Capture the cell that displays the provided text and extract its (X, Y) central coordinate. 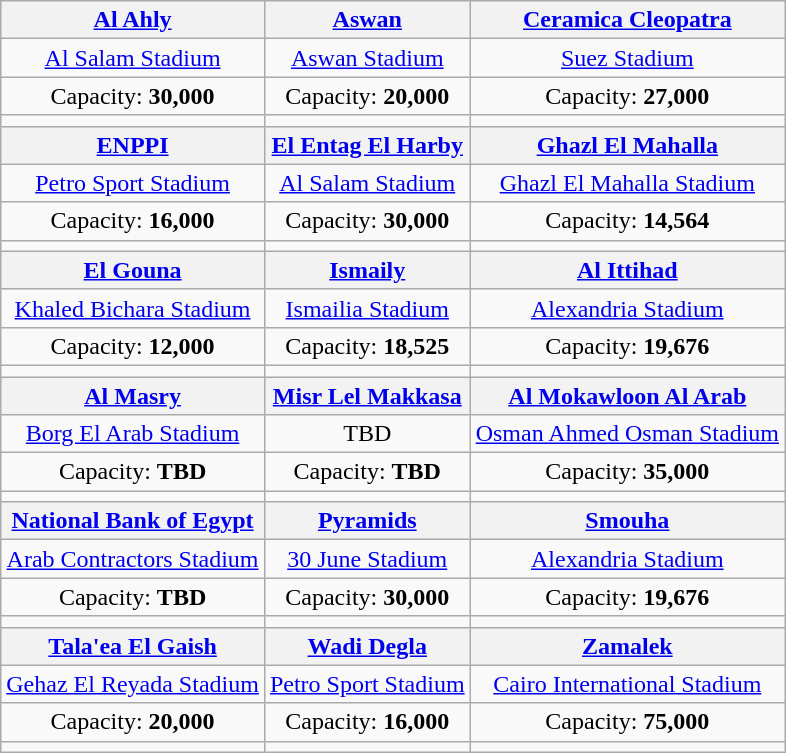
Aswan (367, 20)
Ghazl El Mahalla Stadium (627, 183)
Ismaily (367, 270)
Al Mokawloon Al Arab (627, 395)
El Gouna (133, 270)
Al Masry (133, 395)
Wadi Degla (367, 646)
Capacity: 14,564 (627, 221)
TBD (367, 434)
Misr Lel Makkasa (367, 395)
Al Ittihad (627, 270)
Capacity: 12,000 (133, 346)
Capacity: 35,000 (627, 472)
30 June Stadium (367, 559)
Arab Contractors Stadium (133, 559)
Cairo International Stadium (627, 684)
Smouha (627, 521)
Osman Ahmed Osman Stadium (627, 434)
ENPPI (133, 145)
Khaled Bichara Stadium (133, 308)
Zamalek (627, 646)
Gehaz El Reyada Stadium (133, 684)
El Entag El Harby (367, 145)
Ghazl El Mahalla (627, 145)
Tala'ea El Gaish (133, 646)
Ismailia Stadium (367, 308)
Pyramids (367, 521)
Capacity: 18,525 (367, 346)
National Bank of Egypt (133, 521)
Capacity: 27,000 (627, 96)
Borg El Arab Stadium (133, 434)
Aswan Stadium (367, 58)
Capacity: 75,000 (627, 722)
Al Ahly (133, 20)
Ceramica Cleopatra (627, 20)
Suez Stadium (627, 58)
